From the cell containing the given text, extract its center point as (X, Y) coordinate. 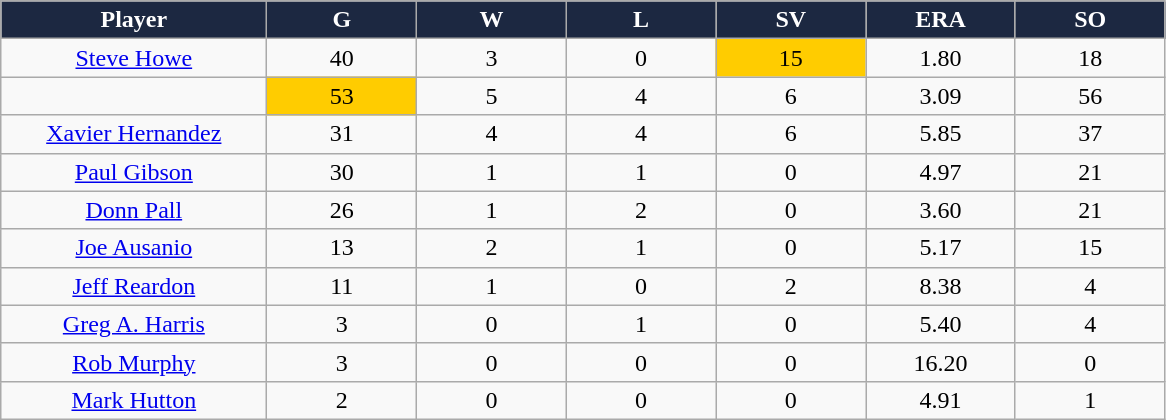
13 (342, 248)
Donn Pall (134, 210)
Mark Hutton (134, 400)
Greg A. Harris (134, 324)
Rob Murphy (134, 362)
56 (1090, 96)
Steve Howe (134, 58)
26 (342, 210)
Xavier Hernandez (134, 134)
3.60 (941, 210)
40 (342, 58)
53 (342, 96)
Paul Gibson (134, 172)
SO (1090, 20)
1.80 (941, 58)
ERA (941, 20)
W (492, 20)
8.38 (941, 286)
5.40 (941, 324)
5.17 (941, 248)
L (641, 20)
18 (1090, 58)
5.85 (941, 134)
G (342, 20)
Joe Ausanio (134, 248)
Jeff Reardon (134, 286)
5 (492, 96)
SV (791, 20)
11 (342, 286)
16.20 (941, 362)
4.97 (941, 172)
4.91 (941, 400)
37 (1090, 134)
Player (134, 20)
30 (342, 172)
3.09 (941, 96)
31 (342, 134)
